Pinpoint the cell where the given text exists, returning its [X, Y] midpoint coordinate. 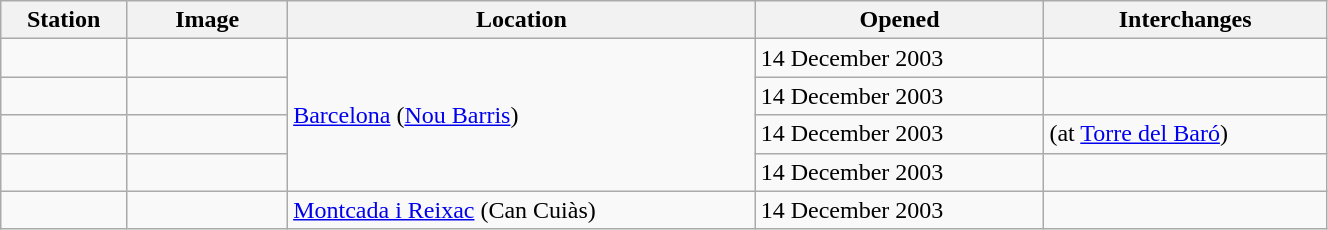
Location [522, 20]
(at Torre del Baró) [1186, 134]
Station [64, 20]
Image [208, 20]
Interchanges [1186, 20]
Montcada i Reixac (Can Cuiàs) [522, 210]
Barcelona (Nou Barris) [522, 115]
Opened [900, 20]
